Locate the cell with the specified text and output its [X, Y] center coordinate. 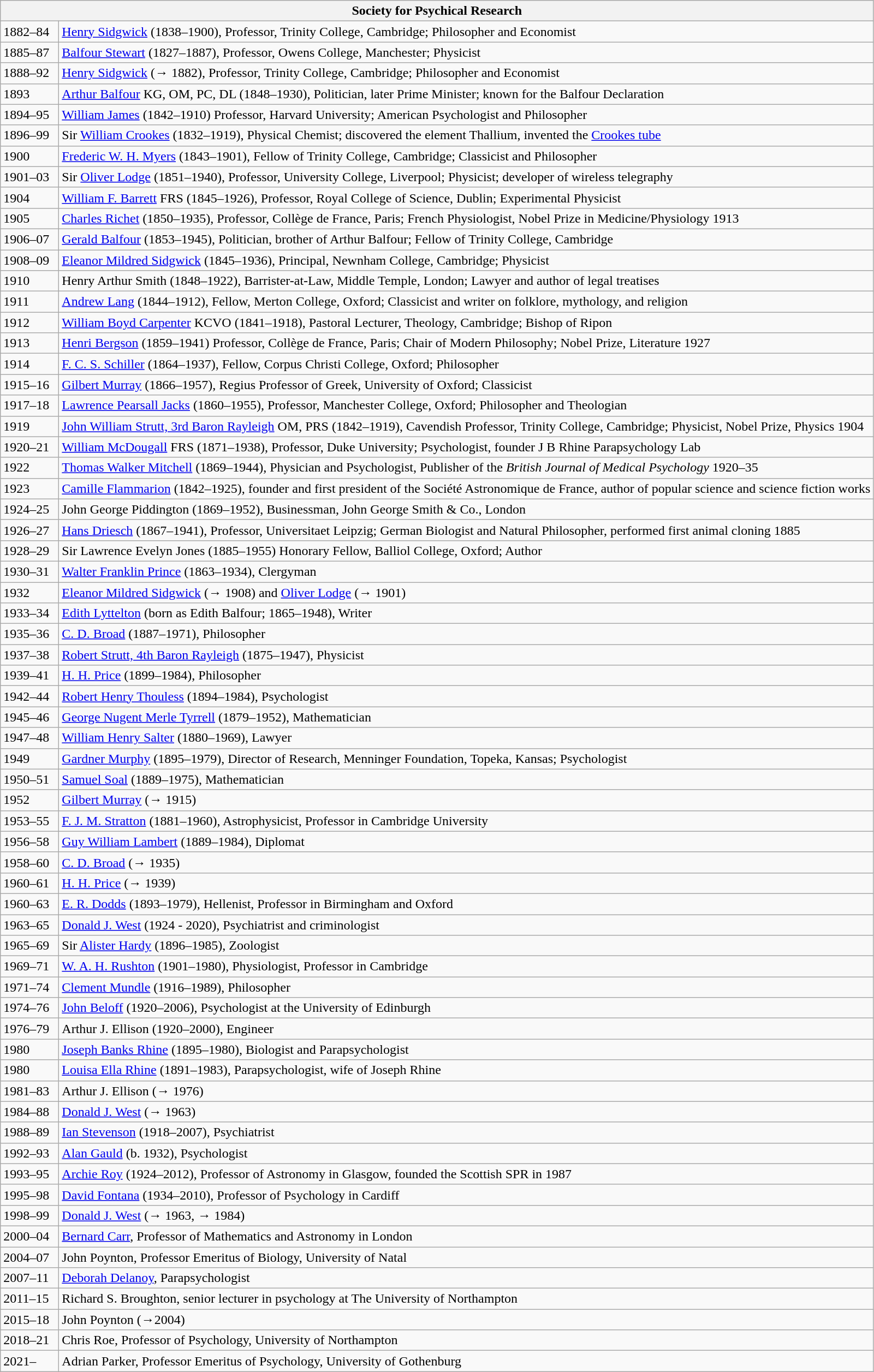
George Nugent Merle Tyrrell (1879–1952), Mathematician [466, 717]
Donald J. West (→ 1963) [466, 1112]
H. H. Price (1899–1984), Philosopher [466, 676]
1924–25 [29, 509]
Adrian Parker, Professor Emeritus of Psychology, University of Gothenburg [466, 1361]
Robert Strutt, 4th Baron Rayleigh (1875–1947), Physicist [466, 655]
1919 [29, 426]
William James (1842–1910) Professor, Harvard University; American Psychologist and Philosopher [466, 115]
John George Piddington (1869–1952), Businessman, John George Smith & Co., London [466, 509]
Henry Arthur Smith (1848–1922), Barrister-at-Law, Middle Temple, London; Lawyer and author of legal treatises [466, 281]
H. H. Price (→ 1939) [466, 883]
Lawrence Pearsall Jacks (1860–1955), Professor, Manchester College, Oxford; Philosopher and Theologian [466, 405]
John Poynton (→2004) [466, 1320]
1958–60 [29, 862]
Frederic W. H. Myers (1843–1901), Fellow of Trinity College, Cambridge; Classicist and Philosopher [466, 156]
Ian Stevenson (1918–2007), Psychiatrist [466, 1132]
Donald J. West (→ 1963, → 1984) [466, 1215]
E. R. Dodds (1893–1979), Hellenist, Professor in Birmingham and Oxford [466, 904]
1882–84 [29, 32]
1949 [29, 759]
C. D. Broad (1887–1971), Philosopher [466, 634]
1917–18 [29, 405]
1969–71 [29, 967]
Arthur Balfour KG, OM, PC, DL (1848–1930), Politician, later Prime Minister; known for the Balfour Declaration [466, 94]
Eleanor Mildred Sidgwick (→ 1908) and Oliver Lodge (→ 1901) [466, 592]
1981–83 [29, 1091]
2004–07 [29, 1257]
Alan Gauld (b. 1932), Psychologist [466, 1153]
1974–76 [29, 1008]
Hans Driesch (1867–1941), Professor, Universitaet Leipzig; German Biologist and Natural Philosopher, performed first animal cloning 1885 [466, 530]
William Henry Salter (1880–1969), Lawyer [466, 738]
Bernard Carr, Professor of Mathematics and Astronomy in London [466, 1236]
1926–27 [29, 530]
2018–21 [29, 1340]
Henri Bergson (1859–1941) Professor, Collège de France, Paris; Chair of Modern Philosophy; Nobel Prize, Literature 1927 [466, 343]
Joseph Banks Rhine (1895–1980), Biologist and Parapsychologist [466, 1049]
1971–74 [29, 987]
John William Strutt, 3rd Baron Rayleigh OM, PRS (1842–1919), Cavendish Professor, Trinity College, Cambridge; Physicist, Nobel Prize, Physics 1904 [466, 426]
1988–89 [29, 1132]
1920–21 [29, 447]
2000–04 [29, 1236]
1911 [29, 302]
1998–99 [29, 1215]
Thomas Walker Mitchell (1869–1944), Physician and Psychologist, Publisher of the British Journal of Medical Psychology 1920–35 [466, 468]
1893 [29, 94]
1910 [29, 281]
1922 [29, 468]
F. J. M. Stratton (1881–1960), Astrophysicist, Professor in Cambridge University [466, 821]
1930–31 [29, 571]
1984–88 [29, 1112]
1932 [29, 592]
1960–63 [29, 904]
1963–65 [29, 925]
1933–34 [29, 613]
1960–61 [29, 883]
Robert Henry Thouless (1894–1984), Psychologist [466, 696]
1900 [29, 156]
Henry Sidgwick (→ 1882), Professor, Trinity College, Cambridge; Philosopher and Economist [466, 73]
David Fontana (1934–2010), Professor of Psychology in Cardiff [466, 1195]
1953–55 [29, 821]
Samuel Soal (1889–1975), Mathematician [466, 779]
Balfour Stewart (1827–1887), Professor, Owens College, Manchester; Physicist [466, 52]
2021– [29, 1361]
Gilbert Murray (1866–1957), Regius Professor of Greek, University of Oxford; Classicist [466, 385]
1923 [29, 488]
1928–29 [29, 551]
F. C. S. Schiller (1864–1937), Fellow, Corpus Christi College, Oxford; Philosopher [466, 364]
Archie Roy (1924–2012), Professor of Astronomy in Glasgow, founded the Scottish SPR in 1987 [466, 1174]
William F. Barrett FRS (1845–1926), Professor, Royal College of Science, Dublin; Experimental Physicist [466, 198]
1937–38 [29, 655]
1914 [29, 364]
1896–99 [29, 135]
Deborah Delanoy, Parapsychologist [466, 1278]
1947–48 [29, 738]
1912 [29, 323]
Edith Lyttelton (born as Edith Balfour; 1865–1948), Writer [466, 613]
1904 [29, 198]
Eleanor Mildred Sidgwick (1845–1936), Principal, Newnham College, Cambridge; Physicist [466, 260]
William Boyd Carpenter KCVO (1841–1918), Pastoral Lecturer, Theology, Cambridge; Bishop of Ripon [466, 323]
Society for Psychical Research [437, 11]
W. A. H. Rushton (1901–1980), Physiologist, Professor in Cambridge [466, 967]
Henry Sidgwick (1838–1900), Professor, Trinity College, Cambridge; Philosopher and Economist [466, 32]
Gilbert Murray (→ 1915) [466, 800]
1906–07 [29, 239]
Louisa Ella Rhine (1891–1983), Parapsychologist, wife of Joseph Rhine [466, 1070]
1942–44 [29, 696]
1995–98 [29, 1195]
Donald J. West (1924 - 2020), Psychiatrist and criminologist [466, 925]
2011–15 [29, 1299]
Richard S. Broughton, senior lecturer in psychology at The University of Northampton [466, 1299]
1935–36 [29, 634]
Sir Alister Hardy (1896–1985), Zoologist [466, 946]
1945–46 [29, 717]
1905 [29, 218]
1913 [29, 343]
1901–03 [29, 177]
1956–58 [29, 842]
1950–51 [29, 779]
2007–11 [29, 1278]
1894–95 [29, 115]
1888–92 [29, 73]
1915–16 [29, 385]
1939–41 [29, 676]
Sir Lawrence Evelyn Jones (1885–1955) Honorary Fellow, Balliol College, Oxford; Author [466, 551]
Andrew Lang (1844–1912), Fellow, Merton College, Oxford; Classicist and writer on folklore, mythology, and religion [466, 302]
1976–79 [29, 1029]
1952 [29, 800]
1908–09 [29, 260]
Gardner Murphy (1895–1979), Director of Research, Menninger Foundation, Topeka, Kansas; Psychologist [466, 759]
John Beloff (1920–2006), Psychologist at the University of Edinburgh [466, 1008]
1885–87 [29, 52]
Clement Mundle (1916–1989), Philosopher [466, 987]
Arthur J. Ellison (→ 1976) [466, 1091]
Chris Roe, Professor of Psychology, University of Northampton [466, 1340]
Sir Oliver Lodge (1851–1940), Professor, University College, Liverpool; Physicist; developer of wireless telegraphy [466, 177]
Gerald Balfour (1853–1945), Politician, brother of Arthur Balfour; Fellow of Trinity College, Cambridge [466, 239]
1993–95 [29, 1174]
William McDougall FRS (1871–1938), Professor, Duke University; Psychologist, founder J B Rhine Parapsychology Lab [466, 447]
Sir William Crookes (1832–1919), Physical Chemist; discovered the element Thallium, invented the Crookes tube [466, 135]
Arthur J. Ellison (1920–2000), Engineer [466, 1029]
John Poynton, Professor Emeritus of Biology, University of Natal [466, 1257]
Walter Franklin Prince (1863–1934), Clergyman [466, 571]
Charles Richet (1850–1935), Professor, Collège de France, Paris; French Physiologist, Nobel Prize in Medicine/Physiology 1913 [466, 218]
Guy William Lambert (1889–1984), Diplomat [466, 842]
1992–93 [29, 1153]
2015–18 [29, 1320]
C. D. Broad (→ 1935) [466, 862]
1965–69 [29, 946]
